Provide the (X, Y) coordinate of the cell's center where the given text is located.  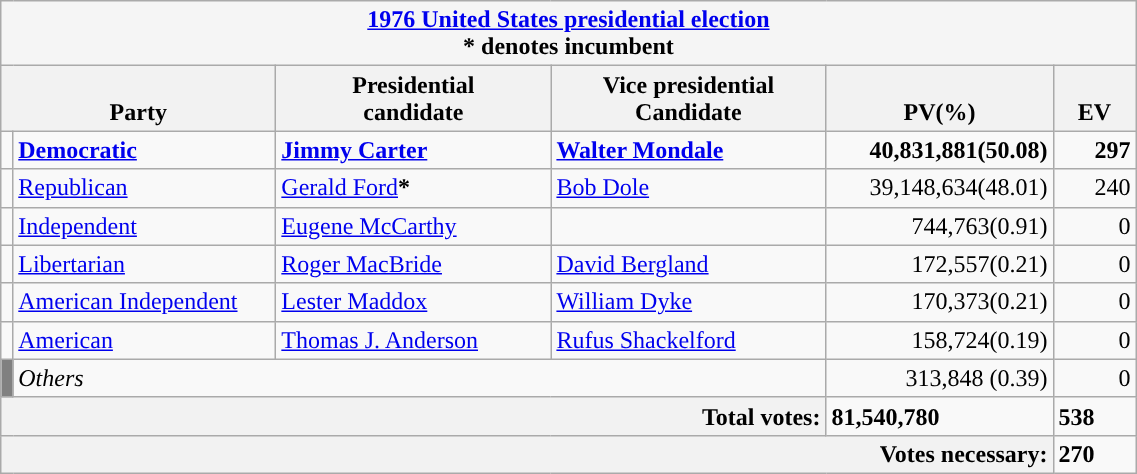
Total votes: (414, 416)
Thomas J. Anderson (414, 340)
Party (138, 98)
Bob Dole (688, 188)
American Independent (144, 302)
240 (1094, 188)
1976 United States presidential election* denotes incumbent (568, 34)
Eugene McCarthy (414, 226)
American (144, 340)
40,831,881(50.08) (940, 150)
Presidentialcandidate (414, 98)
172,557(0.21) (940, 264)
Independent (144, 226)
270 (1094, 454)
297 (1094, 150)
Roger MacBride (414, 264)
170,373(0.21) (940, 302)
Vice presidentialCandidate (688, 98)
158,724(0.19) (940, 340)
538 (1094, 416)
39,148,634(48.01) (940, 188)
Jimmy Carter (414, 150)
William Dyke (688, 302)
81,540,780 (940, 416)
Republican (144, 188)
David Bergland (688, 264)
Democratic (144, 150)
Lester Maddox (414, 302)
EV (1094, 98)
313,848 (0.39) (940, 378)
744,763(0.91) (940, 226)
Votes necessary: (527, 454)
Libertarian (144, 264)
Others (420, 378)
Rufus Shackelford (688, 340)
Walter Mondale (688, 150)
PV(%) (940, 98)
Gerald Ford* (414, 188)
